For the text-containing cell, return its midpoint in (X, Y) coordinate format. 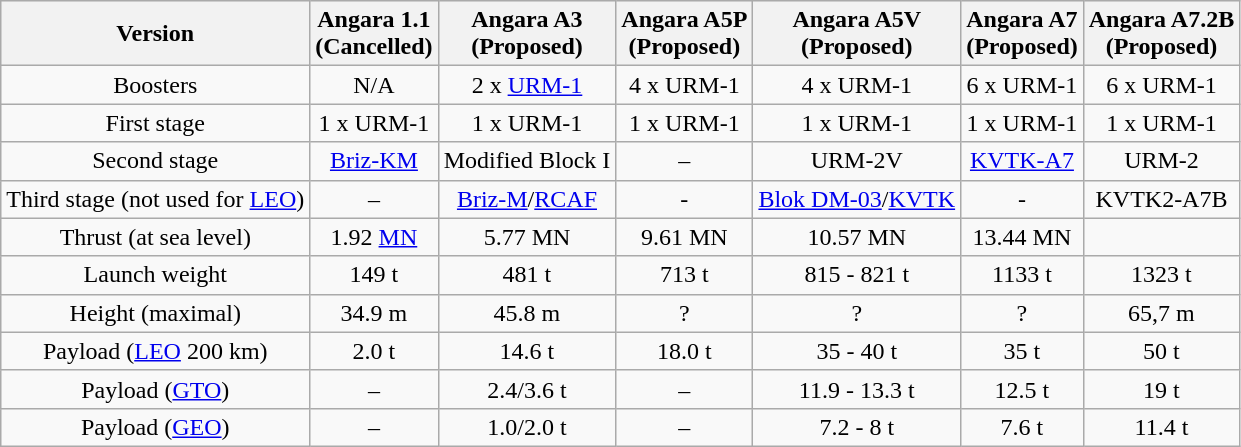
Briz-KM (374, 161)
1.0/2.0 t (527, 427)
Payload (LEO 200 km) (156, 351)
Boosters (156, 85)
Height (maximal) (156, 313)
Angara A7(Proposed) (1022, 34)
13.44 MN (1022, 237)
Thrust (at sea level) (156, 237)
Launch weight (156, 275)
7.2 - 8 t (857, 427)
34.9 m (374, 313)
KVTK2-А7В (1161, 199)
Blok DM-03/KVTK (857, 199)
URM-2V (857, 161)
Payload (GEO) (156, 427)
1.92 MN (374, 237)
5.77 MN (527, 237)
35 t (1022, 351)
1323 t (1161, 275)
Briz-M/RCAF (527, 199)
2.0 t (374, 351)
KVTK-A7 (1022, 161)
Payload (GTO) (156, 389)
10.57 MN (857, 237)
2 x URM-1 (527, 85)
1133 t (1022, 275)
Angara A7.2B(Proposed) (1161, 34)
Angara A5V(Proposed) (857, 34)
7.6 t (1022, 427)
12.5 t (1022, 389)
18.0 t (684, 351)
First stage (156, 123)
Modified Block I (527, 161)
Third stage (not used for LEO) (156, 199)
2.4/3.6 t (527, 389)
14.6 t (527, 351)
N/A (374, 85)
11.9 - 13.3 t (857, 389)
713 t (684, 275)
149 t (374, 275)
50 t (1161, 351)
19 t (1161, 389)
Version (156, 34)
URM-2 (1161, 161)
45.8 m (527, 313)
Angara 1.1(Cancelled) (374, 34)
481 t (527, 275)
11.4 t (1161, 427)
Angara A5P(Proposed) (684, 34)
815 - 821 t (857, 275)
Angara A3(Proposed) (527, 34)
65,7 m (1161, 313)
Second stage (156, 161)
35 - 40 t (857, 351)
9.61 MN (684, 237)
